Detect which cell encompasses the target text, then output its (X, Y) center coordinate. 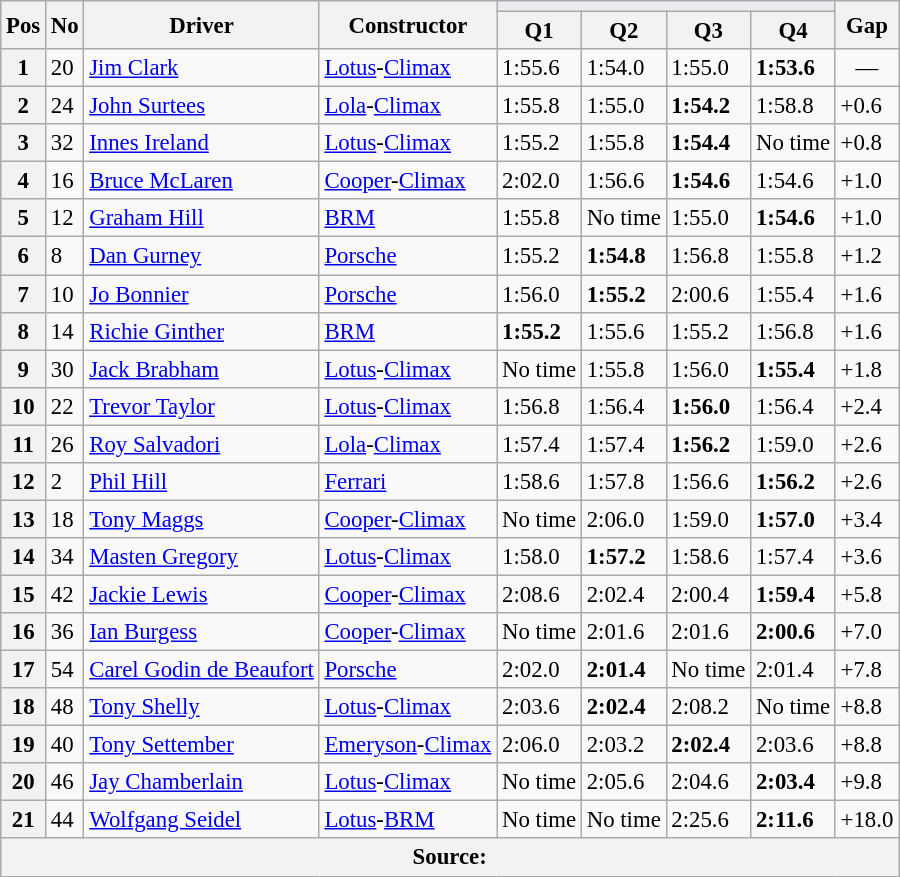
Roy Salvadori (202, 444)
4 (24, 181)
1:54.0 (624, 68)
7 (24, 294)
2:08.6 (540, 594)
1:57.8 (624, 482)
1:54.8 (624, 256)
— (866, 68)
19 (24, 745)
Constructor (408, 25)
John Surtees (202, 106)
Phil Hill (202, 482)
No (65, 25)
Jim Clark (202, 68)
26 (65, 444)
21 (24, 820)
Source: (450, 858)
54 (65, 670)
Graham Hill (202, 219)
2:08.2 (708, 707)
Trevor Taylor (202, 406)
1 (24, 68)
+9.8 (866, 782)
Ferrari (408, 482)
2:00.4 (708, 594)
36 (65, 632)
+3.4 (866, 519)
5 (24, 219)
Richie Ginther (202, 331)
Masten Gregory (202, 557)
13 (24, 519)
22 (65, 406)
1:57.0 (794, 519)
Carel Godin de Beaufort (202, 670)
48 (65, 707)
2:11.6 (794, 820)
2:03.4 (794, 782)
Q3 (708, 31)
Jo Bonnier (202, 294)
+1.8 (866, 369)
+0.6 (866, 106)
15 (24, 594)
1:53.6 (794, 68)
46 (65, 782)
+7.0 (866, 632)
Jack Brabham (202, 369)
Innes Ireland (202, 143)
Tony Maggs (202, 519)
Dan Gurney (202, 256)
+3.6 (866, 557)
Bruce McLaren (202, 181)
Driver (202, 25)
1:58.8 (794, 106)
24 (65, 106)
42 (65, 594)
Q2 (624, 31)
6 (24, 256)
1:54.2 (708, 106)
2:04.6 (708, 782)
+1.2 (866, 256)
1:59.4 (794, 594)
11 (24, 444)
32 (65, 143)
Lotus-BRM (408, 820)
2:03.2 (624, 745)
Q1 (540, 31)
Ian Burgess (202, 632)
2:25.6 (708, 820)
Wolfgang Seidel (202, 820)
30 (65, 369)
+7.8 (866, 670)
2:05.6 (624, 782)
+0.8 (866, 143)
1:58.0 (540, 557)
Jay Chamberlain (202, 782)
+5.8 (866, 594)
44 (65, 820)
Pos (24, 25)
Q4 (794, 31)
1:54.4 (708, 143)
+18.0 (866, 820)
9 (24, 369)
Tony Settember (202, 745)
17 (24, 670)
+2.4 (866, 406)
Gap (866, 25)
3 (24, 143)
40 (65, 745)
34 (65, 557)
Tony Shelly (202, 707)
Jackie Lewis (202, 594)
1:57.2 (624, 557)
Emeryson-Climax (408, 745)
